Locate the cell with the specified text and output its [X, Y] center coordinate. 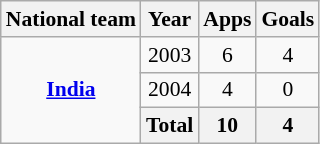
10 [227, 126]
0 [288, 90]
Year [170, 19]
Total [170, 126]
6 [227, 55]
Apps [227, 19]
2004 [170, 90]
Goals [288, 19]
India [71, 90]
2003 [170, 55]
National team [71, 19]
